Capture the cell that displays the provided text and extract its [X, Y] central coordinate. 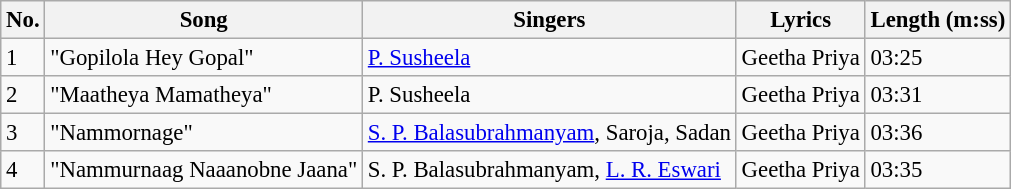
Length (m:ss) [938, 20]
S. P. Balasubrahmanyam, Saroja, Sadan [550, 133]
"Maatheya Mamatheya" [204, 95]
4 [23, 170]
03:35 [938, 170]
03:25 [938, 58]
Singers [550, 20]
"Nammornage" [204, 133]
1 [23, 58]
Song [204, 20]
03:36 [938, 133]
"Gopilola Hey Gopal" [204, 58]
2 [23, 95]
"Nammurnaag Naaanobne Jaana" [204, 170]
3 [23, 133]
03:31 [938, 95]
Lyrics [800, 20]
S. P. Balasubrahmanyam, L. R. Eswari [550, 170]
No. [23, 20]
